Provide the (x, y) coordinate of the cell's center where the given text is located.  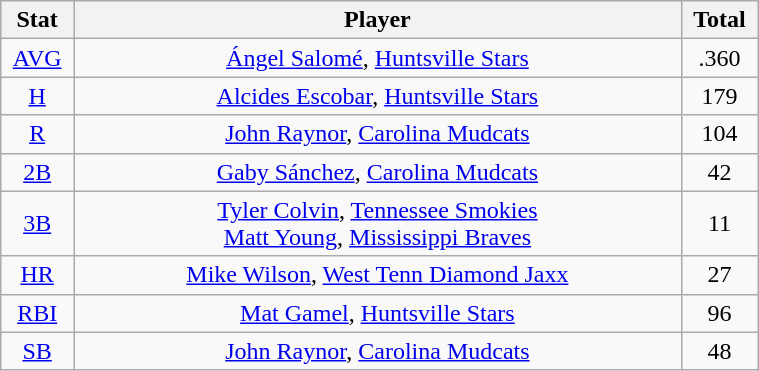
96 (719, 313)
11 (719, 224)
42 (719, 172)
3B (38, 224)
.360 (719, 58)
2B (38, 172)
Alcides Escobar, Huntsville Stars (378, 96)
104 (719, 134)
48 (719, 351)
H (38, 96)
SB (38, 351)
R (38, 134)
Stat (38, 20)
Ángel Salomé, Huntsville Stars (378, 58)
RBI (38, 313)
Gaby Sánchez, Carolina Mudcats (378, 172)
Mat Gamel, Huntsville Stars (378, 313)
Mike Wilson, West Tenn Diamond Jaxx (378, 275)
Total (719, 20)
Player (378, 20)
179 (719, 96)
Tyler Colvin, Tennessee Smokies Matt Young, Mississippi Braves (378, 224)
HR (38, 275)
27 (719, 275)
AVG (38, 58)
